Determine the (x, y) coordinate at the center of the cell enclosing the given text.  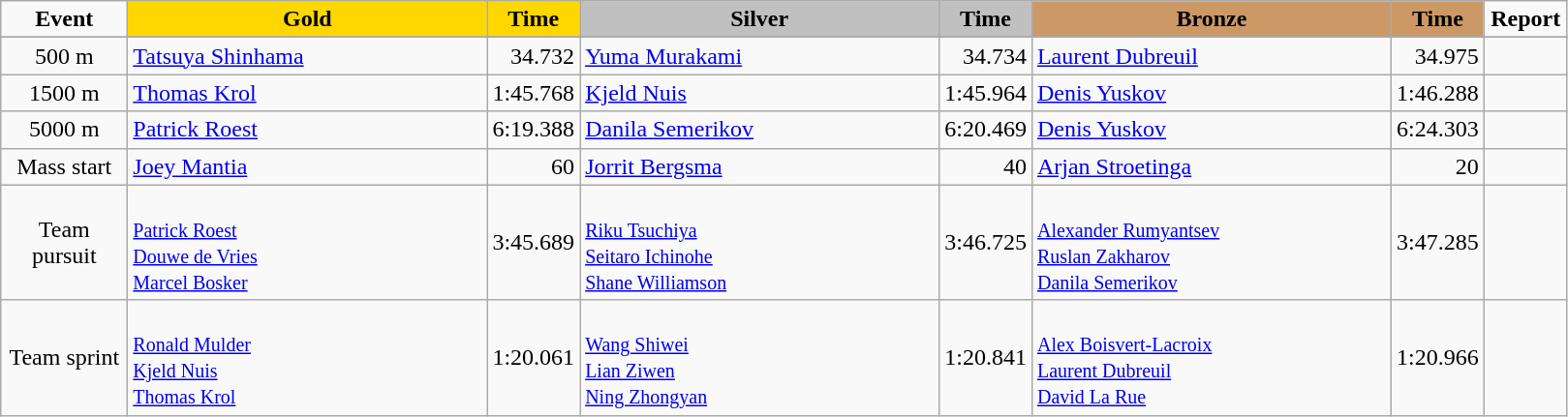
6:19.388 (534, 130)
6:20.469 (986, 130)
Patrick RoestDouwe de VriesMarcel Bosker (308, 242)
34.734 (986, 56)
Thomas Krol (308, 93)
Event (64, 19)
1500 m (64, 93)
34.732 (534, 56)
500 m (64, 56)
Riku TsuchiyaSeitaro IchinoheShane Williamson (759, 242)
Team sprint (64, 358)
60 (534, 166)
Arjan Stroetinga (1211, 166)
Report (1525, 19)
1:46.288 (1437, 93)
6:24.303 (1437, 130)
Gold (308, 19)
Alexander RumyantsevRuslan ZakharovDanila Semerikov (1211, 242)
1:20.841 (986, 358)
Patrick Roest (308, 130)
Laurent Dubreuil (1211, 56)
Tatsuya Shinhama (308, 56)
Silver (759, 19)
40 (986, 166)
20 (1437, 166)
Yuma Murakami (759, 56)
Bronze (1211, 19)
1:20.966 (1437, 358)
Ronald MulderKjeld NuisThomas Krol (308, 358)
1:45.768 (534, 93)
Alex Boisvert-LacroixLaurent DubreuilDavid La Rue (1211, 358)
1:20.061 (534, 358)
3:46.725 (986, 242)
3:45.689 (534, 242)
Mass start (64, 166)
Team pursuit (64, 242)
1:45.964 (986, 93)
3:47.285 (1437, 242)
5000 m (64, 130)
Joey Mantia (308, 166)
Danila Semerikov (759, 130)
Jorrit Bergsma (759, 166)
Wang ShiweiLian ZiwenNing Zhongyan (759, 358)
34.975 (1437, 56)
Kjeld Nuis (759, 93)
